Search for the cell housing the specified text and yield its [x, y] center coordinate. 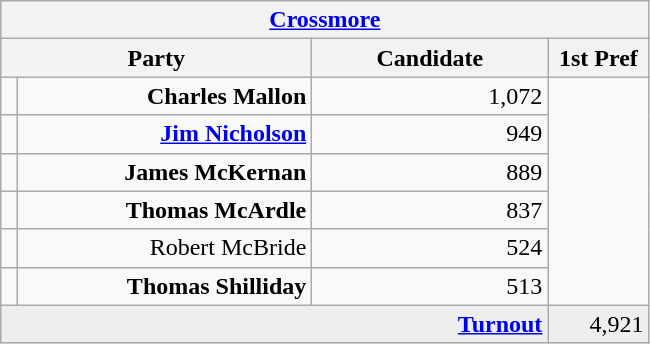
Turnout [274, 324]
837 [430, 210]
Charles Mallon [165, 96]
1,072 [430, 96]
Jim Nicholson [165, 134]
Party [156, 58]
513 [430, 286]
Candidate [430, 58]
Thomas Shilliday [165, 286]
949 [430, 134]
Crossmore [325, 20]
4,921 [598, 324]
1st Pref [598, 58]
Thomas McArdle [165, 210]
Robert McBride [165, 248]
524 [430, 248]
James McKernan [165, 172]
889 [430, 172]
